Locate the cell with the specified text and output its (x, y) center coordinate. 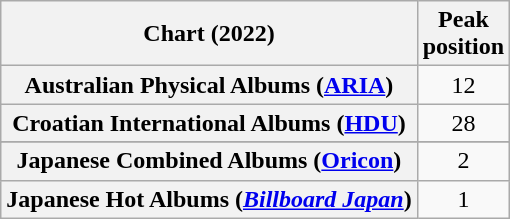
28 (463, 123)
1 (463, 199)
Australian Physical Albums (ARIA) (209, 85)
Croatian International Albums (HDU) (209, 123)
2 (463, 161)
12 (463, 85)
Japanese Hot Albums (Billboard Japan) (209, 199)
Japanese Combined Albums (Oricon) (209, 161)
Chart (2022) (209, 34)
Peakposition (463, 34)
